Detect which cell encompasses the target text, then output its [x, y] center coordinate. 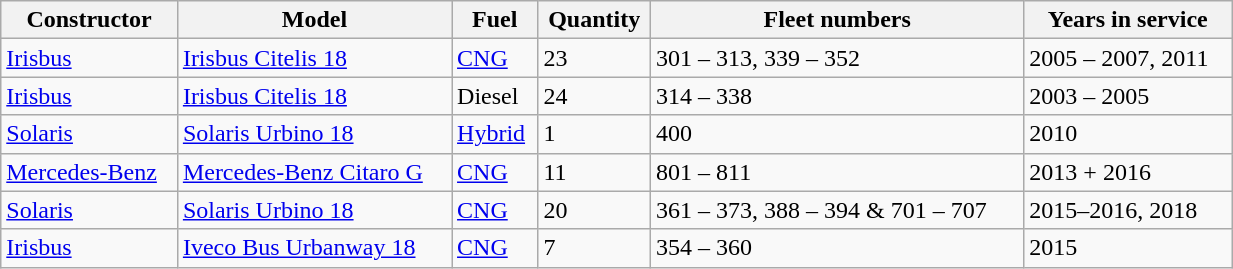
361 – 373, 388 – 394 & 701 – 707 [836, 210]
7 [594, 248]
Mercedes-Benz Citaro G [314, 172]
2005 – 2007, 2011 [1128, 58]
2015–2016, 2018 [1128, 210]
24 [594, 96]
Constructor [90, 20]
301 – 313, 339 – 352 [836, 58]
2003 – 2005 [1128, 96]
2015 [1128, 248]
Hybrid [495, 134]
400 [836, 134]
314 – 338 [836, 96]
1 [594, 134]
801 – 811 [836, 172]
Diesel [495, 96]
Fuel [495, 20]
20 [594, 210]
Quantity [594, 20]
2013 + 2016 [1128, 172]
Model [314, 20]
2010 [1128, 134]
Mercedes-Benz [90, 172]
354 – 360 [836, 248]
Iveco Bus Urbanway 18 [314, 248]
23 [594, 58]
Years in service [1128, 20]
11 [594, 172]
Fleet numbers [836, 20]
